Find where the given text appears and provide that cell's center as (X, Y) coordinate. 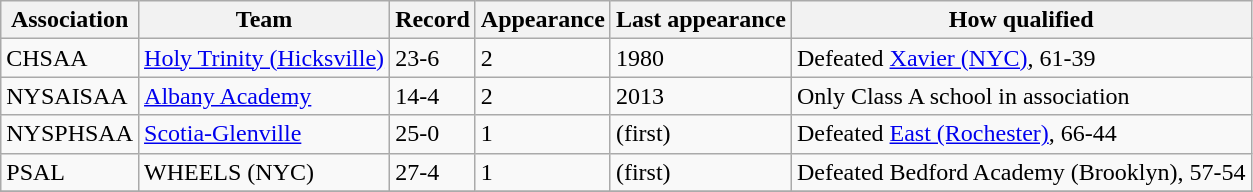
1980 (700, 58)
Team (264, 20)
Defeated Xavier (NYC), 61-39 (1021, 58)
How qualified (1021, 20)
27-4 (433, 172)
Defeated East (Rochester), 66-44 (1021, 134)
Last appearance (700, 20)
14-4 (433, 96)
WHEELS (NYC) (264, 172)
NYSAISAA (70, 96)
Scotia-Glenville (264, 134)
Appearance (542, 20)
25-0 (433, 134)
Association (70, 20)
Record (433, 20)
CHSAA (70, 58)
Albany Academy (264, 96)
NYSPHSAA (70, 134)
2013 (700, 96)
Holy Trinity (Hicksville) (264, 58)
23-6 (433, 58)
Defeated Bedford Academy (Brooklyn), 57-54 (1021, 172)
Only Class A school in association (1021, 96)
PSAL (70, 172)
